Find where the given text appears and provide that cell's center as [X, Y] coordinate. 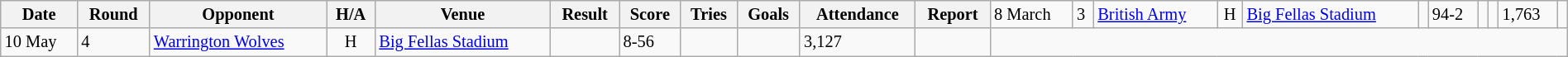
Tries [709, 14]
Result [586, 14]
8-56 [650, 42]
Report [953, 14]
3,127 [858, 42]
Attendance [858, 14]
Goals [768, 14]
4 [113, 42]
1,763 [1528, 14]
10 May [40, 42]
Date [40, 14]
H/A [351, 14]
Round [113, 14]
British Army [1154, 14]
94-2 [1453, 14]
8 March [1031, 14]
Opponent [238, 14]
Score [650, 14]
Venue [462, 14]
3 [1083, 14]
Warrington Wolves [238, 42]
